Locate the cell with the specified text and output its (x, y) center coordinate. 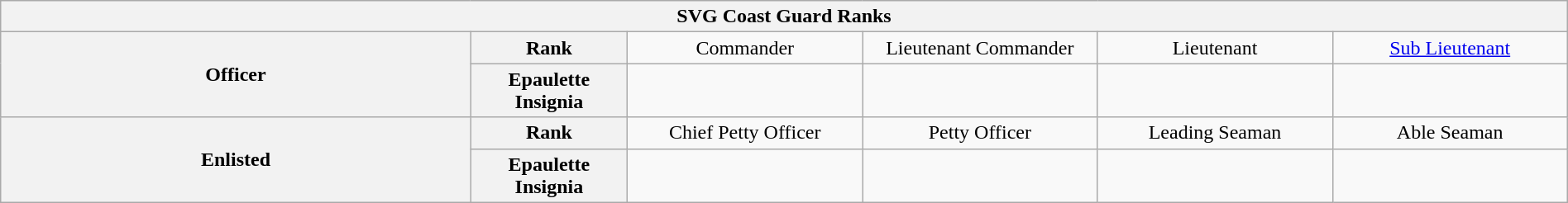
Able Seaman (1450, 133)
Officer (236, 74)
Sub Lieutenant (1450, 48)
Lieutenant (1215, 48)
Lieutenant Commander (980, 48)
Chief Petty Officer (745, 133)
Commander (745, 48)
Petty Officer (980, 133)
Enlisted (236, 160)
Leading Seaman (1215, 133)
SVG Coast Guard Ranks (784, 17)
